Return [x, y] of the center of cell containing provided text 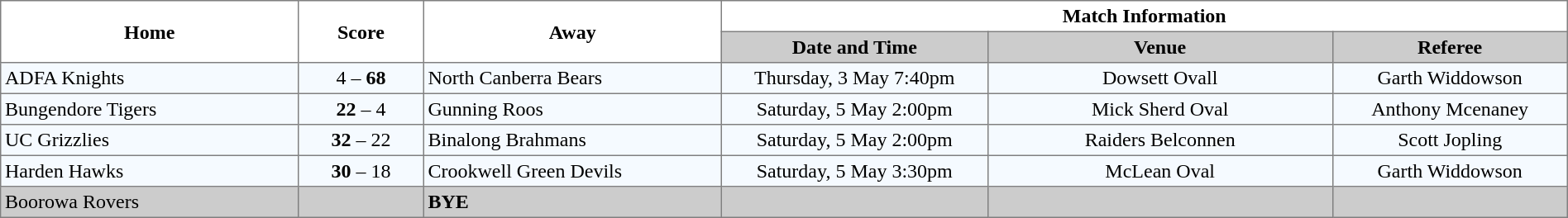
Dowsett Ovall [1159, 78]
Harden Hawks [150, 171]
Boorowa Rovers [150, 202]
Binalong Brahmans [572, 140]
Bungendore Tigers [150, 109]
ADFA Knights [150, 78]
Home [150, 31]
Score [361, 31]
30 – 18 [361, 171]
North Canberra Bears [572, 78]
Saturday, 5 May 3:30pm [854, 171]
UC Grizzlies [150, 140]
Anthony Mcenaney [1450, 109]
Mick Sherd Oval [1159, 109]
Raiders Belconnen [1159, 140]
4 – 68 [361, 78]
Crookwell Green Devils [572, 171]
Gunning Roos [572, 109]
32 – 22 [361, 140]
Date and Time [854, 47]
Venue [1159, 47]
Scott Jopling [1450, 140]
Match Information [1145, 17]
Referee [1450, 47]
McLean Oval [1159, 171]
BYE [572, 202]
Away [572, 31]
Thursday, 3 May 7:40pm [854, 78]
22 – 4 [361, 109]
